From the cell containing the given text, extract its center point as [X, Y] coordinate. 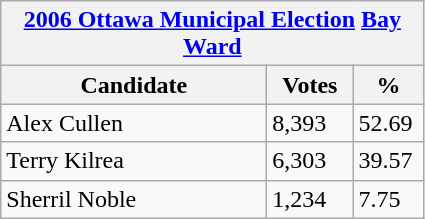
1,234 [310, 199]
52.69 [388, 123]
7.75 [388, 199]
Terry Kilrea [134, 161]
39.57 [388, 161]
Alex Cullen [134, 123]
6,303 [310, 161]
Sherril Noble [134, 199]
Votes [310, 85]
2006 Ottawa Municipal Election Bay Ward [212, 34]
8,393 [310, 123]
Candidate [134, 85]
% [388, 85]
